Extract the [x, y] coordinate from the center of the cell holding the provided text.  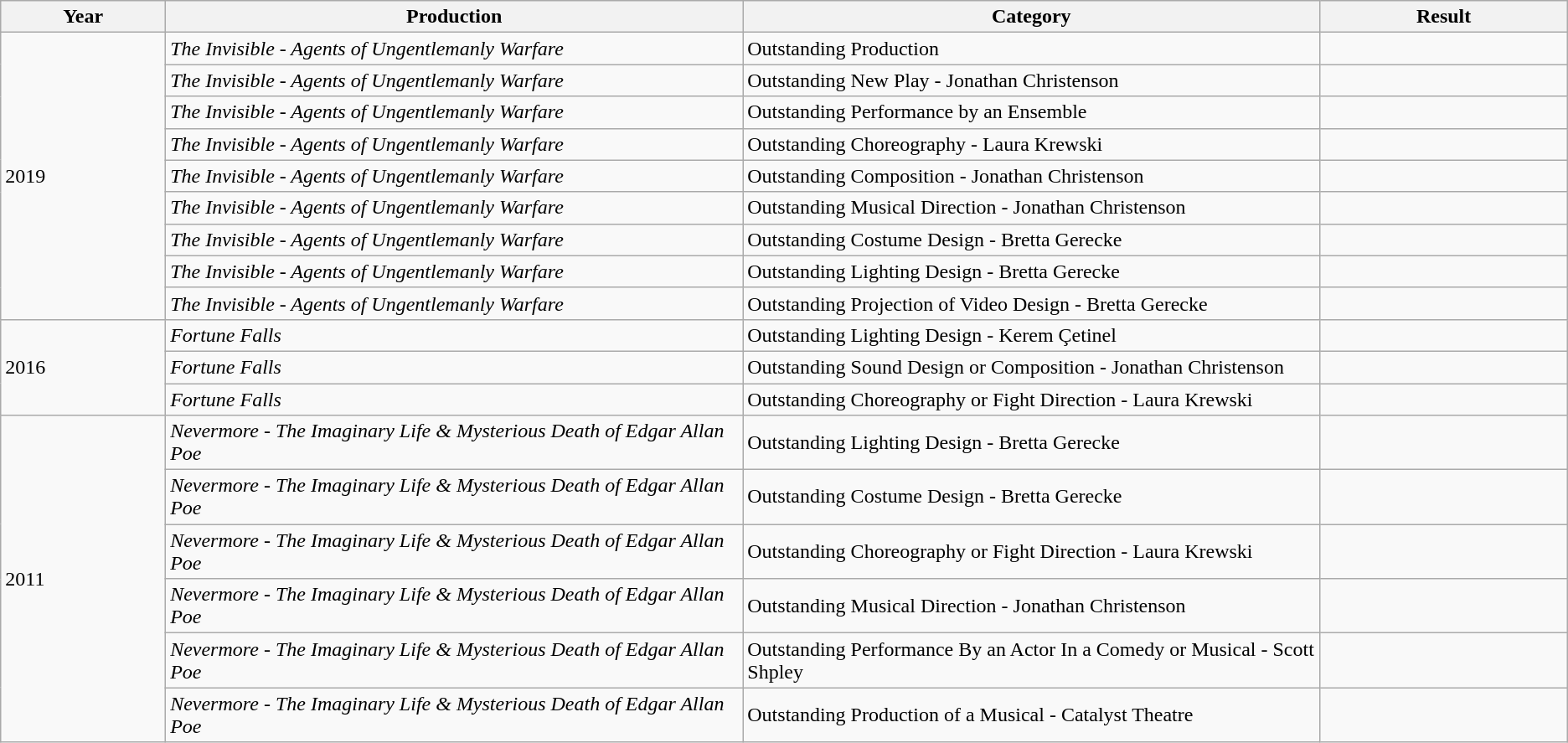
Result [1444, 17]
Year [84, 17]
Outstanding Production [1032, 49]
Outstanding Production of a Musical - Catalyst Theatre [1032, 715]
Outstanding New Play - Jonathan Christenson [1032, 80]
Outstanding Composition - Jonathan Christenson [1032, 176]
Category [1032, 17]
Outstanding Choreography - Laura Krewski [1032, 144]
Outstanding Performance By an Actor In a Comedy or Musical - Scott Shpley [1032, 660]
Production [454, 17]
2016 [84, 367]
2011 [84, 579]
Outstanding Sound Design or Composition - Jonathan Christenson [1032, 367]
Outstanding Projection of Video Design - Bretta Gerecke [1032, 303]
Outstanding Performance by an Ensemble [1032, 112]
2019 [84, 176]
Outstanding Lighting Design - Kerem Çetinel [1032, 335]
